Locate the cell with the specified text and output its (x, y) center coordinate. 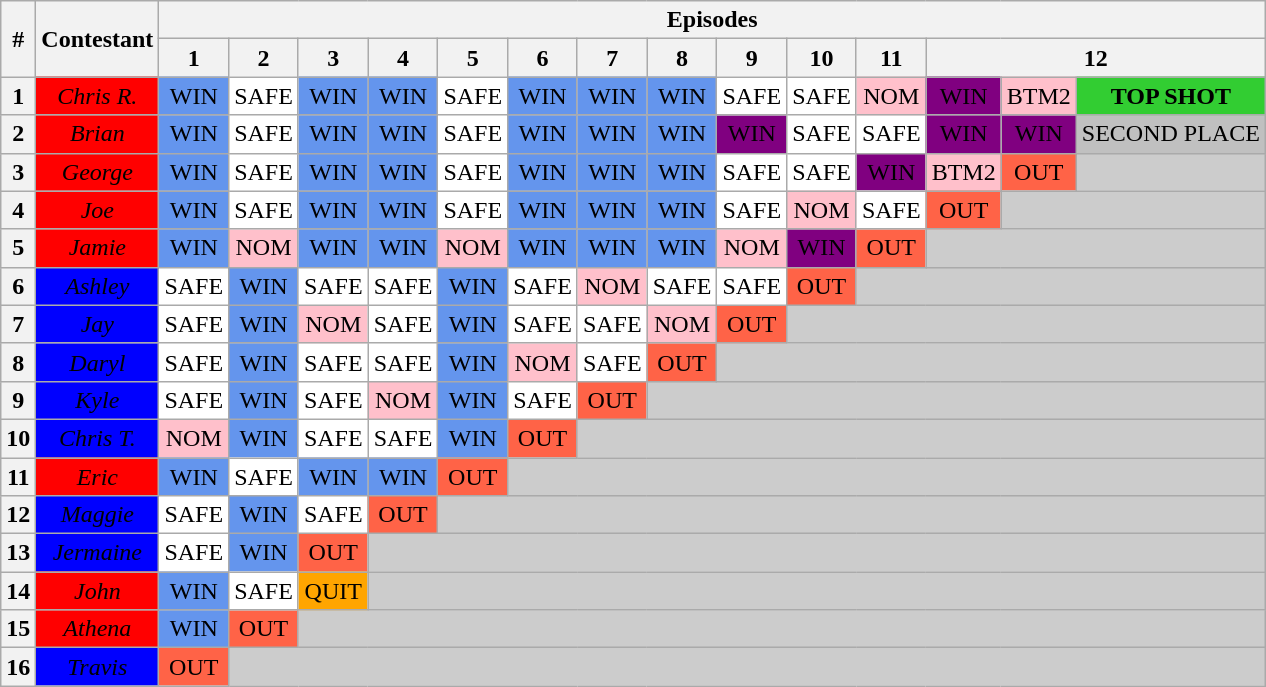
Ashley (98, 286)
# (18, 39)
Jamie (98, 248)
Chris T. (98, 438)
John (98, 591)
Jermaine (98, 553)
Jay (98, 324)
16 (18, 667)
15 (18, 629)
SECOND PLACE (1170, 134)
Kyle (98, 400)
Contestant (98, 39)
QUIT (333, 591)
Maggie (98, 515)
Daryl (98, 362)
TOP SHOT (1170, 96)
Brian (98, 134)
14 (18, 591)
Joe (98, 210)
George (98, 172)
Eric (98, 477)
Chris R. (98, 96)
Athena (98, 629)
13 (18, 553)
Episodes (712, 20)
Travis (98, 667)
